From the cell containing the given text, extract its center point as [x, y] coordinate. 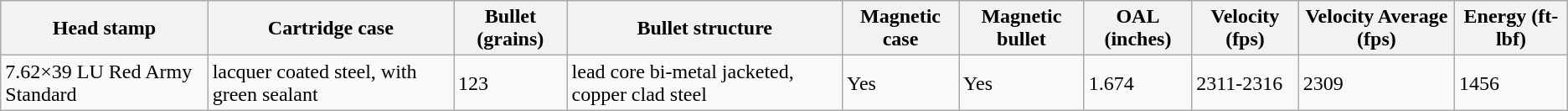
OAL (inches) [1137, 29]
lacquer coated steel, with green sealant [330, 82]
1.674 [1137, 82]
Magnetic bullet [1022, 29]
2309 [1376, 82]
Magnetic case [900, 29]
Head stamp [104, 29]
Velocity Average (fps) [1376, 29]
lead core bi-metal jacketed, copper clad steel [704, 82]
123 [511, 82]
1456 [1511, 82]
Bullet (grains) [511, 29]
Cartridge case [330, 29]
2311-2316 [1246, 82]
Velocity (fps) [1246, 29]
Energy (ft-lbf) [1511, 29]
7.62×39 LU Red Army Standard [104, 82]
Bullet structure [704, 29]
